Pinpoint the cell where the given text exists, returning its [X, Y] midpoint coordinate. 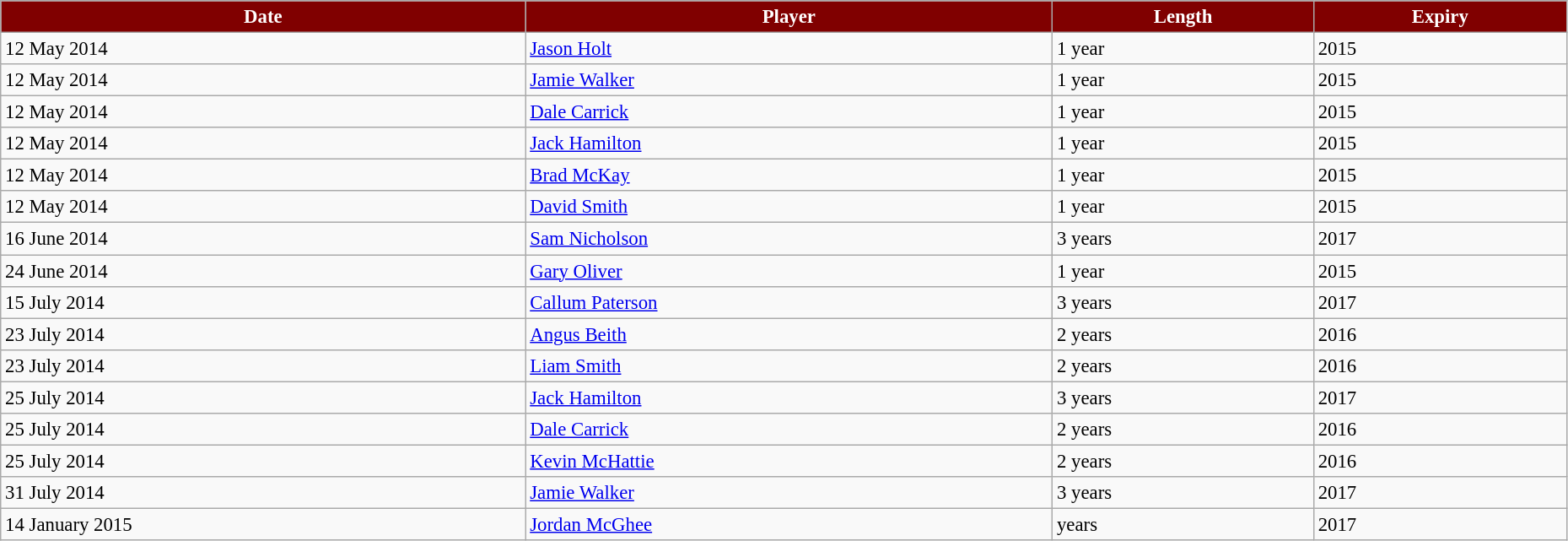
24 June 2014 [263, 271]
Gary Oliver [789, 271]
years [1183, 524]
Sam Nicholson [789, 239]
Jordan McGhee [789, 524]
David Smith [789, 207]
Length [1183, 17]
Date [263, 17]
Angus Beith [789, 334]
Liam Smith [789, 365]
31 July 2014 [263, 493]
Kevin McHattie [789, 461]
Brad McKay [789, 176]
14 January 2015 [263, 524]
Jason Holt [789, 49]
16 June 2014 [263, 239]
15 July 2014 [263, 302]
Expiry [1440, 17]
Player [789, 17]
Callum Paterson [789, 302]
